Search for the cell housing the specified text and yield its (X, Y) center coordinate. 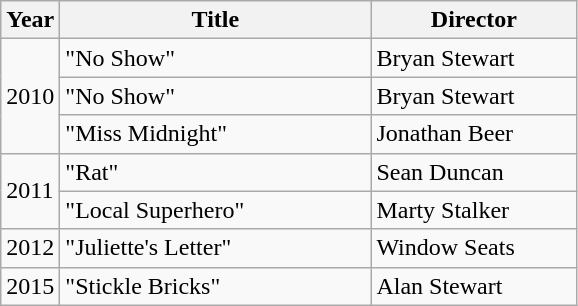
2010 (30, 96)
"Juliette's Letter" (216, 248)
Marty Stalker (474, 210)
2011 (30, 191)
Year (30, 20)
"Miss Midnight" (216, 134)
Sean Duncan (474, 172)
Title (216, 20)
"Local Superhero" (216, 210)
2015 (30, 286)
Alan Stewart (474, 286)
Window Seats (474, 248)
2012 (30, 248)
"Rat" (216, 172)
"Stickle Bricks" (216, 286)
Director (474, 20)
Jonathan Beer (474, 134)
